Locate the cell with the specified text and output its [x, y] center coordinate. 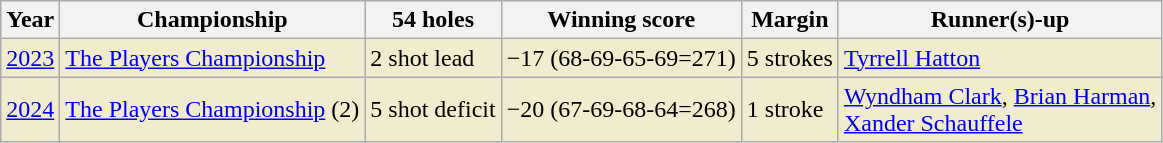
Margin [790, 20]
5 shot deficit [433, 110]
5 strokes [790, 58]
The Players Championship (2) [212, 110]
Winning score [621, 20]
Runner(s)-up [1000, 20]
2 shot lead [433, 58]
2023 [30, 58]
Tyrrell Hatton [1000, 58]
Championship [212, 20]
The Players Championship [212, 58]
Wyndham Clark, Brian Harman, Xander Schauffele [1000, 110]
1 stroke [790, 110]
−20 (67-69-68-64=268) [621, 110]
−17 (68-69-65-69=271) [621, 58]
54 holes [433, 20]
Year [30, 20]
2024 [30, 110]
